Pinpoint the cell where the given text exists, returning its [X, Y] midpoint coordinate. 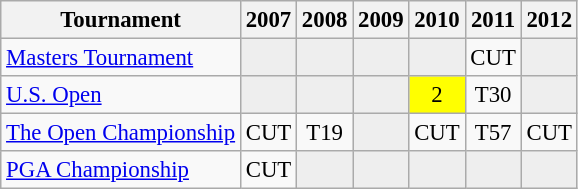
2008 [325, 20]
PGA Championship [121, 170]
T19 [325, 133]
Masters Tournament [121, 58]
2012 [549, 20]
T30 [493, 95]
2011 [493, 20]
2009 [381, 20]
The Open Championship [121, 133]
2007 [268, 20]
Tournament [121, 20]
2010 [437, 20]
U.S. Open [121, 95]
T57 [493, 133]
2 [437, 95]
